Find where the given text appears and provide that cell's center as (x, y) coordinate. 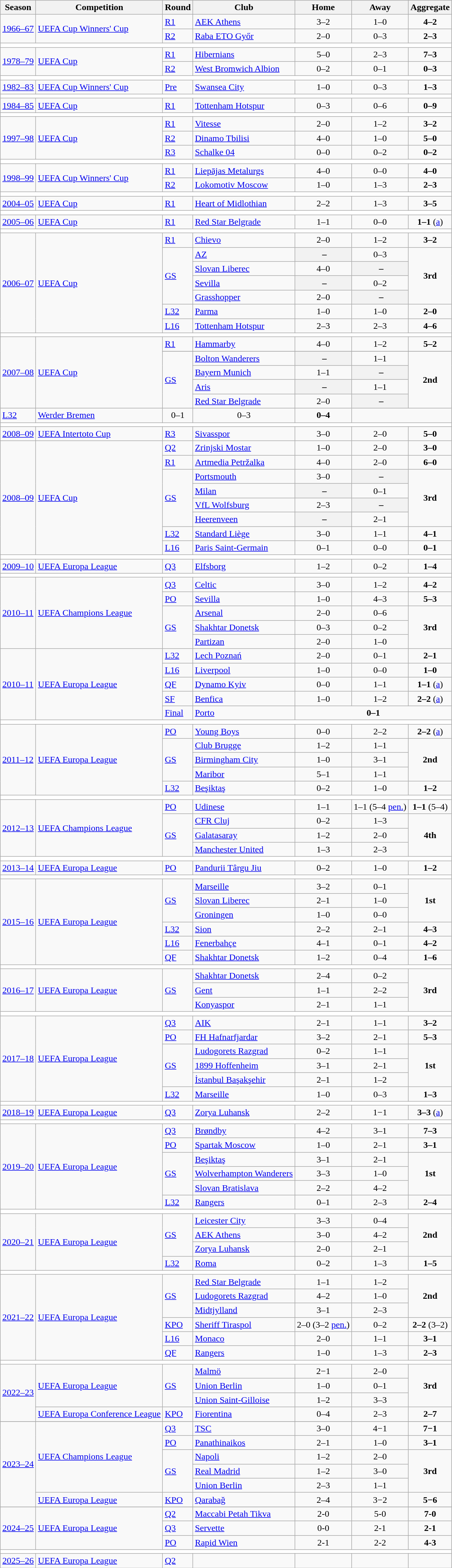
Bayern Munich (244, 373)
7-0 (430, 1514)
2004–05 (18, 203)
Liverpool (244, 670)
Dynamo Kyiv (244, 684)
Home (323, 7)
1982–83 (18, 87)
2015–16 (18, 922)
Konyaspor (244, 1004)
2020–21 (18, 1242)
2005–06 (18, 222)
Celtic (244, 585)
2024–25 (18, 1528)
Fiorentina (244, 1414)
Liepājas Metalurgs (244, 171)
2019–20 (18, 1167)
Milan (244, 491)
Dinamo Tbilisi (244, 138)
1−1 (380, 1112)
Real Madrid (244, 1471)
Swansea City (244, 87)
2–2 (3–2) (430, 1325)
4−1 (380, 1428)
1–1 (5–4 pen.) (380, 807)
2007–08 (18, 373)
Manchester United (244, 849)
7−1 (430, 1428)
5−6 (430, 1499)
Aris (244, 387)
Paris Saint-Germain (244, 548)
1998–99 (18, 178)
Pandurii Târgu Jiu (244, 868)
1–1 (5–4) (430, 807)
Grasshopper (244, 297)
TSC (244, 1428)
Birmingham City (244, 760)
Roma (244, 1263)
0-0 (323, 1528)
Club Brugge (244, 746)
1–4 (430, 566)
Panathinaikos (244, 1443)
Benfica (244, 698)
1997–98 (18, 138)
1978–79 (18, 61)
2-2 (380, 1543)
Lokomotiv Moscow (244, 185)
Wolverhampton Wanderers (244, 1174)
3–3 (a) (430, 1112)
Hammarby (244, 344)
4–6 (430, 325)
Udinese (244, 807)
Malmö (244, 1371)
2011–12 (18, 760)
2013–14 (18, 868)
5-0 (380, 1514)
AZ (244, 254)
2016–17 (18, 990)
2025–26 (18, 1561)
Round (178, 7)
Brøndby (244, 1131)
Arsenal (244, 613)
Rapid Wien (244, 1543)
2023–24 (18, 1464)
Schalke 04 (244, 152)
Heart of Midlothian (244, 203)
0–9 (430, 105)
Vitesse (244, 124)
2–7 (430, 1414)
2–0 (3–2 pen.) (323, 1325)
1899 Hoffenheim (244, 1065)
Artmedia Petržalka (244, 462)
Groningen (244, 915)
Midtjylland (244, 1310)
Sivasspor (244, 434)
Final (178, 713)
CFR Cluj (244, 821)
Zrinjski Mostar (244, 448)
5–1 (323, 774)
1–6 (430, 958)
Young Boys (244, 731)
1966–67 (18, 29)
Servette (244, 1528)
Lech Poznań (244, 656)
UEFA Intertoto Cup (100, 434)
Club (244, 7)
Portsmouth (244, 476)
Bolton Wanderers (244, 358)
Gent (244, 990)
Season (18, 7)
Away (380, 7)
Fenerbahçe (244, 943)
Aggregate (430, 7)
Sheriff Tiraspol (244, 1325)
4th (430, 835)
6–0 (430, 462)
Heerenveen (244, 519)
Hibernians (244, 54)
Galatasaray (244, 835)
UEFA Europa Conference League (100, 1414)
Elfsborg (244, 566)
West Bromwich Albion (244, 69)
Parma (244, 311)
Monaco (244, 1339)
Union Saint-Gilloise (244, 1400)
Maribor (244, 774)
Maccabi Petah Tikva (244, 1514)
Standard Liège (244, 534)
Porto (244, 713)
Spartak Moscow (244, 1145)
Qarabağ (244, 1499)
3−2 (380, 1499)
2009–10 (18, 566)
Sion (244, 929)
2022–23 (18, 1393)
İstanbul Başakşehir (244, 1080)
Competition (100, 7)
2006–07 (18, 283)
Napoli (244, 1457)
Slovan Bratislava (244, 1188)
1–5 (430, 1263)
Partizan (244, 642)
Chievo (244, 240)
3–5 (430, 203)
2017–18 (18, 1058)
4-3 (430, 1543)
Leicester City (244, 1220)
5–2 (430, 344)
2−1 (323, 1371)
2018–19 (18, 1112)
2021–22 (18, 1317)
SF (178, 698)
Werder Bremen (100, 415)
FH Hafnarfjardar (244, 1037)
AIK (244, 1023)
Pre (178, 87)
1984–85 (18, 105)
2-0 (323, 1514)
2012–13 (18, 828)
VfL Wolfsburg (244, 505)
Raba ETO Győr (244, 36)
